From the cell containing the given text, extract its center point as [x, y] coordinate. 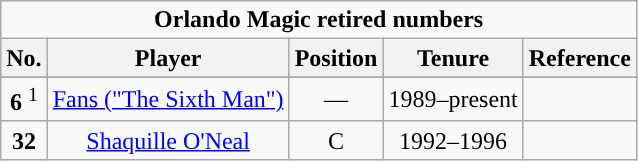
Reference [580, 58]
C [336, 140]
1992–1996 [453, 140]
Shaquille O'Neal [168, 140]
Fans ("The Sixth Man") [168, 100]
— [336, 100]
Position [336, 58]
Player [168, 58]
32 [24, 140]
Tenure [453, 58]
Orlando Magic retired numbers [319, 20]
1989–present [453, 100]
No. [24, 58]
6 1 [24, 100]
